Extract the (X, Y) coordinate from the center of the cell holding the provided text.  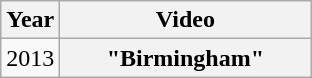
Year (30, 20)
Video (186, 20)
"Birmingham" (186, 58)
2013 (30, 58)
